From the cell containing the given text, extract its center point as [x, y] coordinate. 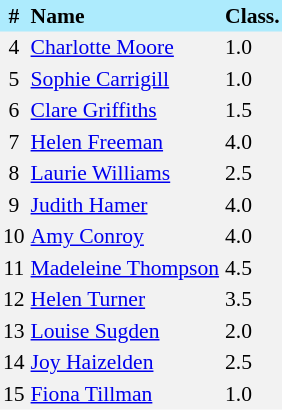
Louise Sugden [125, 331]
9 [14, 205]
Sophie Carrigill [125, 79]
Judith Hamer [125, 205]
13 [14, 331]
Joy Haizelden [125, 362]
15 [14, 394]
4 [14, 48]
Madeleine Thompson [125, 268]
7 [14, 142]
11 [14, 268]
Charlotte Moore [125, 48]
Fiona Tillman [125, 394]
Laurie Williams [125, 174]
10 [14, 236]
Clare Griffiths [125, 110]
Helen Turner [125, 300]
8 [14, 174]
Amy Conroy [125, 236]
# [14, 16]
Name [125, 16]
5 [14, 79]
14 [14, 362]
Helen Freeman [125, 142]
6 [14, 110]
12 [14, 300]
